Provide the [x, y] coordinate of the cell's center where the given text is located.  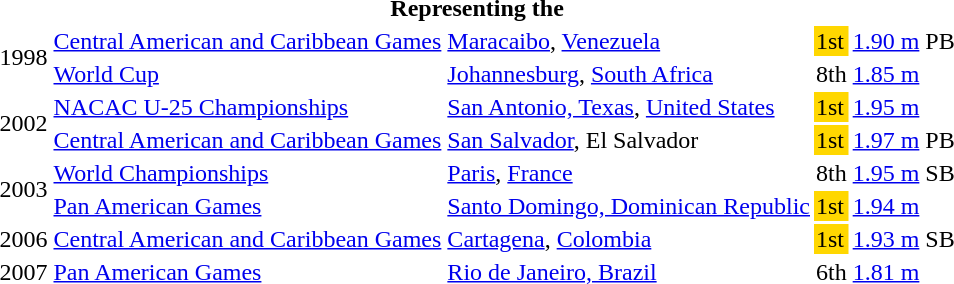
San Salvador, El Salvador [629, 140]
Paris, France [629, 173]
NACAC U-25 Championships [248, 107]
Johannesburg, South Africa [629, 74]
World Cup [248, 74]
World Championships [248, 173]
Pan American Games [248, 206]
Cartagena, Colombia [629, 239]
Santo Domingo, Dominican Republic [629, 206]
San Antonio, Texas, United States [629, 107]
Maracaibo, Venezuela [629, 41]
